Return the [X, Y] coordinate for the center point of the cell that contains the specified text.  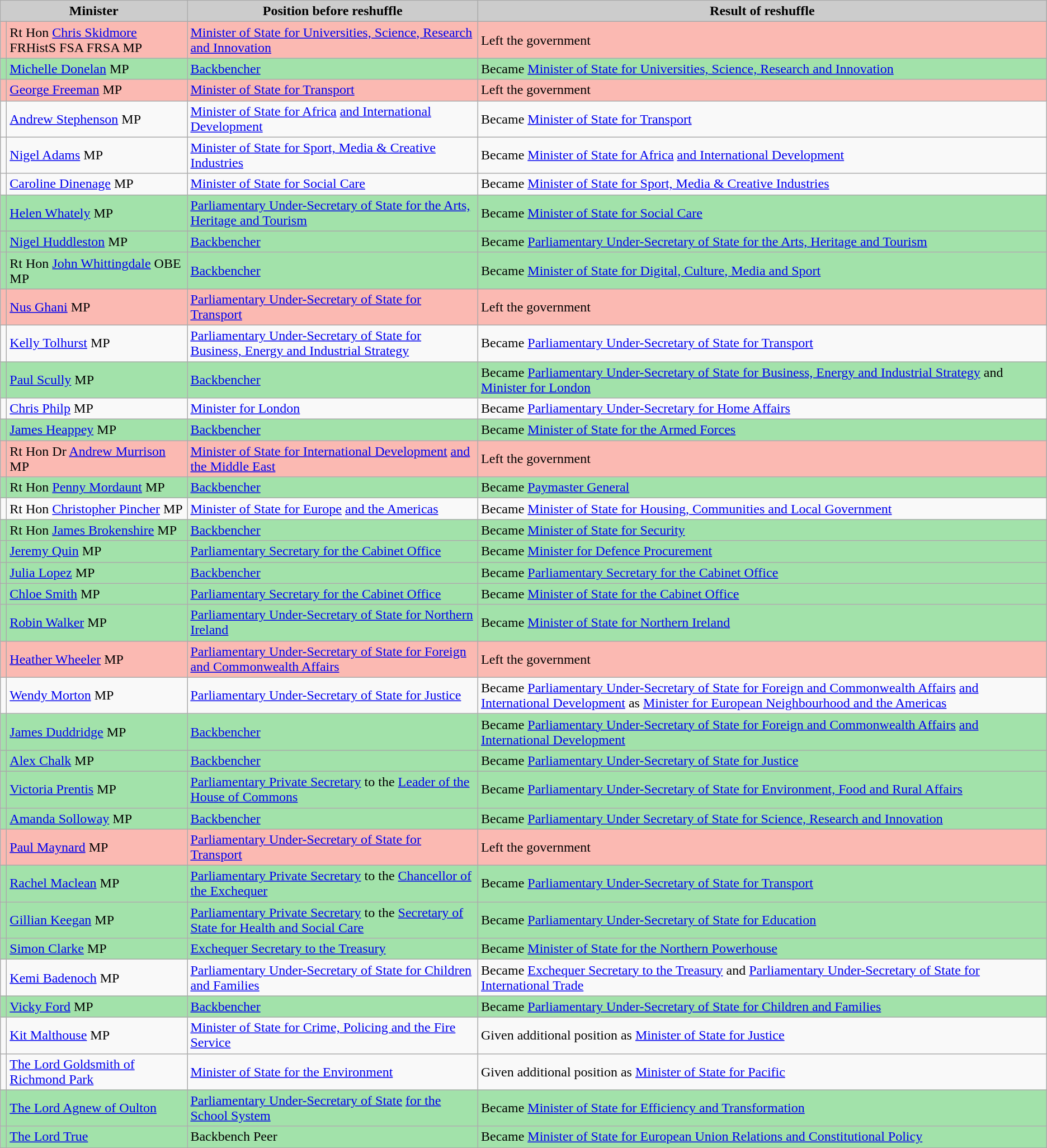
Given additional position as Minister of State for Pacific [762, 1071]
Paul Scully MP [97, 379]
Minister [94, 11]
Became Parliamentary Secretary for the Cabinet Office [762, 573]
Became Minister of State for Sport, Media & Creative Industries [762, 184]
Simon Clarke MP [97, 949]
The Lord True [97, 1137]
Parliamentary Under-Secretary of State for Northern Ireland [333, 623]
Gillian Keegan MP [97, 920]
Parliamentary Under-Secretary of State for Children and Families [333, 977]
Became Minister of State for the Armed Forces [762, 430]
Rt Hon Chris Skidmore FRHistS FSA FRSA MP [97, 40]
Became Parliamentary Under-Secretary of State for Environment, Food and Rural Affairs [762, 790]
James Duddridge MP [97, 731]
Rt Hon Christopher Pincher MP [97, 509]
Paul Maynard MP [97, 848]
Became Minister of State for Security [762, 530]
Minister of State for the Environment [333, 1071]
Parliamentary Under-Secretary of State for Business, Energy and Industrial Strategy [333, 343]
Alex Chalk MP [97, 760]
Became Exchequer Secretary to the Treasury and Parliamentary Under-Secretary of State for International Trade [762, 977]
Became Parliamentary Under-Secretary of State for Education [762, 920]
Parliamentary Under-Secretary of State for Foreign and Commonwealth Affairs [333, 659]
Became Minister of State for European Union Relations and Constitutional Policy [762, 1137]
Became Minister for Defence Procurement [762, 551]
Became Minister of State for Social Care [762, 212]
Caroline Dinenage MP [97, 184]
Nus Ghani MP [97, 306]
Became Parliamentary Under-Secretary of State for the Arts, Heritage and Tourism [762, 242]
Minister of State for Universities, Science, Research and Innovation [333, 40]
Minister of State for International Development and the Middle East [333, 459]
The Lord Agnew of Oulton [97, 1108]
Wendy Morton MP [97, 696]
Minister of State for Europe and the Americas [333, 509]
Became Minister of State for Northern Ireland [762, 623]
Kelly Tolhurst MP [97, 343]
Exchequer Secretary to the Treasury [333, 949]
Rt Hon James Brokenshire MP [97, 530]
Amanda Solloway MP [97, 818]
Julia Lopez MP [97, 573]
Robin Walker MP [97, 623]
Chris Philp MP [97, 409]
Became Minister of State for Digital, Culture, Media and Sport [762, 271]
Michelle Donelan MP [97, 69]
Became Minister of State for Universities, Science, Research and Innovation [762, 69]
Minister of State for Social Care [333, 184]
Parliamentary Under-Secretary of State for Justice [333, 696]
Rt Hon Penny Mordaunt MP [97, 488]
Minister of State for Sport, Media & Creative Industries [333, 155]
Helen Whately MP [97, 212]
Parliamentary Under-Secretary of State for the Arts, Heritage and Tourism [333, 212]
Parliamentary Private Secretary to the Chancellor of the Exchequer [333, 884]
Became Parliamentary Under-Secretary of State for Justice [762, 760]
James Heappey MP [97, 430]
Kemi Badenoch MP [97, 977]
Became Parliamentary Under-Secretary of State for Business, Energy and Industrial Strategy and Minister for London [762, 379]
George Freeman MP [97, 90]
Minister for London [333, 409]
Victoria Prentis MP [97, 790]
Became Minister of State for Housing, Communities and Local Government [762, 509]
Rt Hon John Whittingdale OBE MP [97, 271]
Became Minister of State for the Cabinet Office [762, 594]
Rachel Maclean MP [97, 884]
Parliamentary Under-Secretary of State for the School System [333, 1108]
Backbench Peer [333, 1137]
Result of reshuffle [762, 11]
Minister of State for Crime, Policing and the Fire Service [333, 1036]
Became Paymaster General [762, 488]
Parliamentary Private Secretary to the Leader of the House of Commons [333, 790]
Became Minister of State for the Northern Powerhouse [762, 949]
Became Parliamentary Under-Secretary of State for Foreign and Commonwealth Affairs and International Development [762, 731]
Became Parliamentary Under Secretary of State for Science, Research and Innovation [762, 818]
Rt Hon Dr Andrew Murrison MP [97, 459]
Minister of State for Africa and International Development [333, 119]
Given additional position as Minister of State for Justice [762, 1036]
Kit Malthouse MP [97, 1036]
Minister of State for Transport [333, 90]
Heather Wheeler MP [97, 659]
Became Minister of State for Africa and International Development [762, 155]
Jeremy Quin MP [97, 551]
Chloe Smith MP [97, 594]
Vicky Ford MP [97, 1007]
Andrew Stephenson MP [97, 119]
Nigel Huddleston MP [97, 242]
Became Minister of State for Efficiency and Transformation [762, 1108]
Nigel Adams MP [97, 155]
The Lord Goldsmith of Richmond Park [97, 1071]
Became Parliamentary Under-Secretary for Home Affairs [762, 409]
Parliamentary Private Secretary to the Secretary of State for Health and Social Care [333, 920]
Position before reshuffle [333, 11]
Became Minister of State for Transport [762, 119]
Became Parliamentary Under-Secretary of State for Children and Families [762, 1007]
